From the cell containing the given text, extract its center point as (X, Y) coordinate. 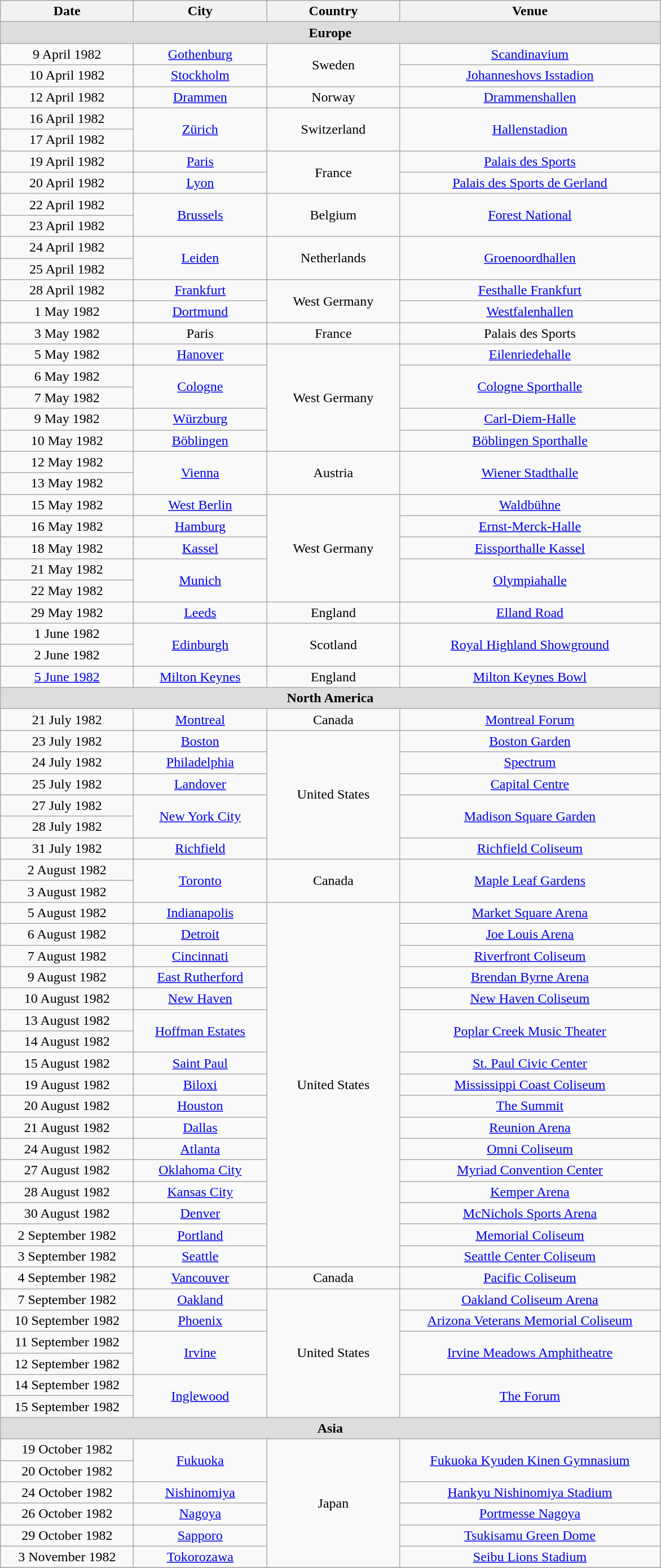
Drammen (200, 97)
Seattle (200, 1256)
24 April 1982 (67, 247)
Hallenstadion (530, 129)
St. Paul Civic Center (530, 1063)
Lyon (200, 183)
25 July 1982 (67, 784)
Groenoordhallen (530, 258)
Pacific Coliseum (530, 1278)
Atlanta (200, 1149)
Seattle Center Coliseum (530, 1256)
Westfalenhallen (530, 312)
11 September 1982 (67, 1342)
Montreal (200, 720)
Detroit (200, 934)
Fukuoka (200, 1460)
Netherlands (333, 258)
Boston (200, 741)
Vienna (200, 473)
Leiden (200, 258)
Richfield (200, 848)
16 May 1982 (67, 526)
Drammenshallen (530, 97)
Reunion Arena (530, 1127)
Belgium (333, 215)
Cologne Sporthalle (530, 387)
25 April 1982 (67, 269)
Richfield Coliseum (530, 848)
Wiener Stadthalle (530, 473)
10 September 1982 (67, 1321)
Riverfront Coliseum (530, 956)
Gothenburg (200, 54)
Myriad Convention Center (530, 1170)
Switzerland (333, 129)
Mississippi Coast Coliseum (530, 1085)
Portland (200, 1235)
23 July 1982 (67, 741)
Festhalle Frankfurt (530, 290)
Zürich (200, 129)
The Forum (530, 1396)
6 August 1982 (67, 934)
Oakland (200, 1299)
Japan (333, 1503)
Spectrum (530, 763)
18 May 1982 (67, 548)
12 April 1982 (67, 97)
21 July 1982 (67, 720)
7 May 1982 (67, 398)
9 August 1982 (67, 977)
28 August 1982 (67, 1192)
10 April 1982 (67, 76)
5 May 1982 (67, 355)
Scotland (333, 645)
Palais des Sports de Gerland (530, 183)
21 May 1982 (67, 569)
15 September 1982 (67, 1407)
Montreal Forum (530, 720)
10 May 1982 (67, 441)
Market Square Arena (530, 913)
12 May 1982 (67, 462)
Inglewood (200, 1396)
Madison Square Garden (530, 816)
Norway (333, 97)
19 August 1982 (67, 1085)
3 August 1982 (67, 891)
City (200, 11)
Hanover (200, 355)
15 May 1982 (67, 505)
Oakland Coliseum Arena (530, 1299)
Biloxi (200, 1085)
Hoffman Estates (200, 1031)
23 April 1982 (67, 226)
24 August 1982 (67, 1149)
1 May 1982 (67, 312)
Edinburgh (200, 645)
Sapporo (200, 1535)
Dortmund (200, 312)
Arizona Veterans Memorial Coliseum (530, 1321)
Forest National (530, 215)
The Summit (530, 1106)
East Rutherford (200, 977)
2 June 1982 (67, 655)
Kassel (200, 548)
19 April 1982 (67, 161)
16 April 1982 (67, 118)
Sweden (333, 65)
28 April 1982 (67, 290)
2 August 1982 (67, 870)
Irvine (200, 1353)
Poplar Creek Music Theater (530, 1031)
30 August 1982 (67, 1213)
Landover (200, 784)
28 July 1982 (67, 827)
Dallas (200, 1127)
22 April 1982 (67, 204)
3 September 1982 (67, 1256)
Date (67, 11)
Memorial Coliseum (530, 1235)
Royal Highland Showground (530, 645)
Johanneshovs Isstadion (530, 76)
Vancouver (200, 1278)
Austria (333, 473)
Hankyu Nishinomiya Stadium (530, 1492)
6 May 1982 (67, 376)
Portmesse Nagoya (530, 1514)
Waldbühne (530, 505)
Nagoya (200, 1514)
Hamburg (200, 526)
Cincinnati (200, 956)
10 August 1982 (67, 999)
Stockholm (200, 76)
New Haven (200, 999)
Joe Louis Arena (530, 934)
Frankfurt (200, 290)
Houston (200, 1106)
7 September 1982 (67, 1299)
Tsukisamu Green Dome (530, 1535)
Tokorozawa (200, 1557)
Brussels (200, 215)
14 September 1982 (67, 1385)
Olympiahalle (530, 580)
McNichols Sports Arena (530, 1213)
4 September 1982 (67, 1278)
Denver (200, 1213)
Phoenix (200, 1321)
Toronto (200, 880)
5 June 1982 (67, 677)
Irvine Meadows Amphitheatre (530, 1353)
7 August 1982 (67, 956)
22 May 1982 (67, 591)
Philadelphia (200, 763)
Scandinavium (530, 54)
27 August 1982 (67, 1170)
Saint Paul (200, 1063)
29 May 1982 (67, 612)
Würzburg (200, 419)
Milton Keynes Bowl (530, 677)
Nishinomiya (200, 1492)
New Haven Coliseum (530, 999)
Asia (330, 1428)
Böblingen (200, 441)
Elland Road (530, 612)
West Berlin (200, 505)
14 August 1982 (67, 1042)
Ernst-Merck-Halle (530, 526)
12 September 1982 (67, 1364)
Country (333, 11)
Leeds (200, 612)
9 May 1982 (67, 419)
20 August 1982 (67, 1106)
Oklahoma City (200, 1170)
9 April 1982 (67, 54)
20 April 1982 (67, 183)
3 November 1982 (67, 1557)
Brendan Byrne Arena (530, 977)
19 October 1982 (67, 1450)
Milton Keynes (200, 677)
2 September 1982 (67, 1235)
Indianapolis (200, 913)
Seibu Lions Stadium (530, 1557)
Kemper Arena (530, 1192)
Kansas City (200, 1192)
Venue (530, 11)
13 August 1982 (67, 1020)
20 October 1982 (67, 1471)
31 July 1982 (67, 848)
Böblingen Sporthalle (530, 441)
29 October 1982 (67, 1535)
17 April 1982 (67, 140)
Maple Leaf Gardens (530, 880)
North America (330, 698)
Fukuoka Kyuden Kinen Gymnasium (530, 1460)
24 October 1982 (67, 1492)
Boston Garden (530, 741)
24 July 1982 (67, 763)
21 August 1982 (67, 1127)
Capital Centre (530, 784)
26 October 1982 (67, 1514)
Carl-Diem-Halle (530, 419)
Munich (200, 580)
5 August 1982 (67, 913)
Omni Coliseum (530, 1149)
1 June 1982 (67, 634)
13 May 1982 (67, 483)
New York City (200, 816)
Cologne (200, 387)
27 July 1982 (67, 805)
Eissporthalle Kassel (530, 548)
Europe (330, 33)
15 August 1982 (67, 1063)
3 May 1982 (67, 333)
Eilenriedehalle (530, 355)
